Scan for the cell matching the given text and deliver its [X, Y] coordinate at center. 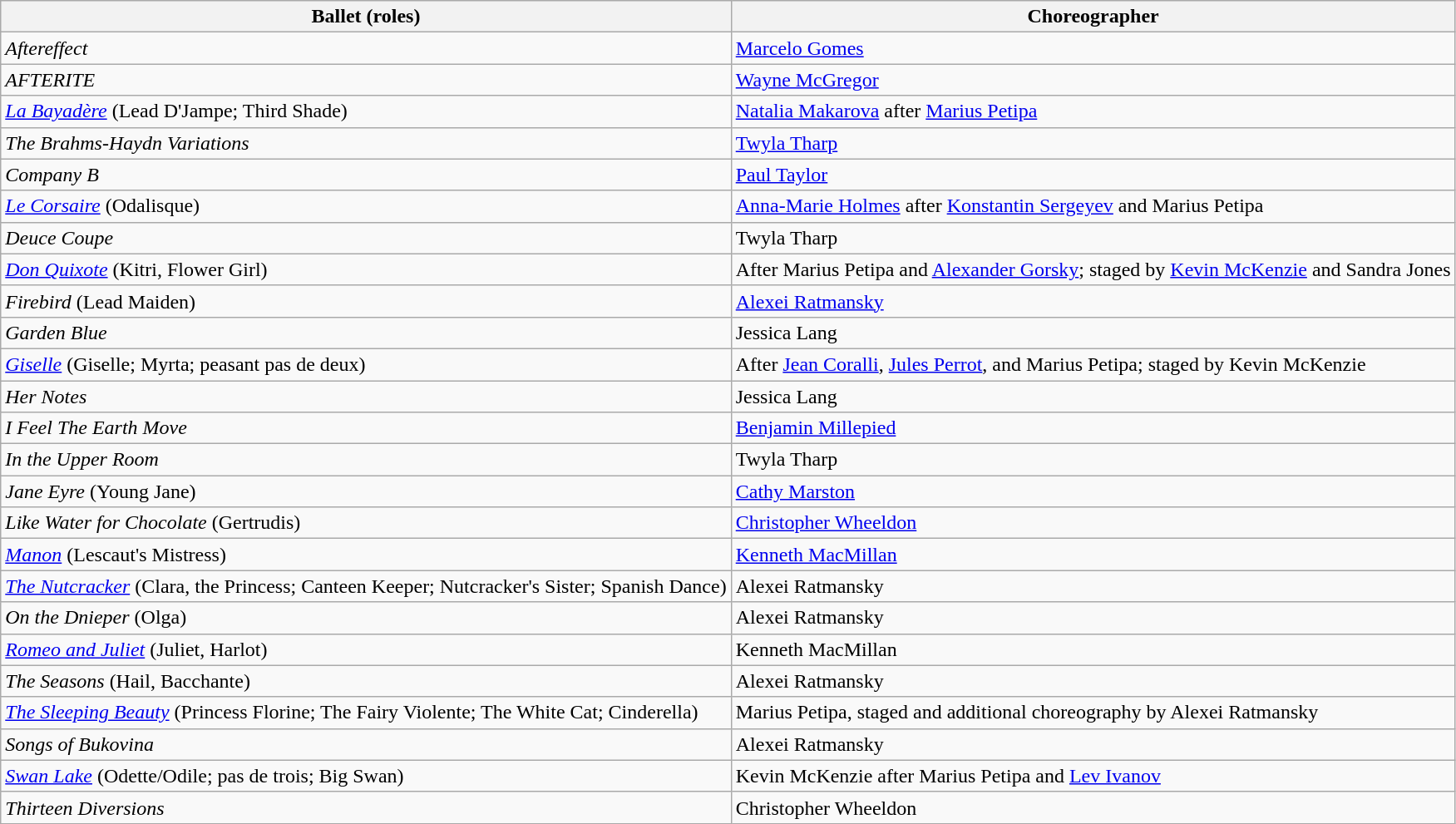
La Bayadère (Lead D'Jampe; Third Shade) [366, 111]
Giselle (Giselle; Myrta; peasant pas de deux) [366, 364]
The Brahms-Haydn Variations [366, 143]
Don Quixote (Kitri, Flower Girl) [366, 269]
Paul Taylor [1093, 175]
Deuce Coupe [366, 238]
AFTERITE [366, 80]
Songs of Bukovina [366, 744]
Kevin McKenzie after Marius Petipa and Lev Ivanov [1093, 776]
After Jean Coralli, Jules Perrot, and Marius Petipa; staged by Kevin McKenzie [1093, 364]
I Feel The Earth Move [366, 428]
Company B [366, 175]
Thirteen Diversions [366, 807]
Aftereffect [366, 48]
Swan Lake (Odette/Odile; pas de trois; Big Swan) [366, 776]
The Sleeping Beauty (Princess Florine; The Fairy Violente; The White Cat; Cinderella) [366, 713]
Jane Eyre (Young Jane) [366, 491]
On the Dnieper (Olga) [366, 618]
Marius Petipa, staged and additional choreography by Alexei Ratmansky [1093, 713]
Choreographer [1093, 17]
Garden Blue [366, 333]
Le Corsaire (Odalisque) [366, 206]
Anna-Marie Holmes after Konstantin Sergeyev and Marius Petipa [1093, 206]
Natalia Makarova after Marius Petipa [1093, 111]
Marcelo Gomes [1093, 48]
Her Notes [366, 397]
After Marius Petipa and Alexander Gorsky; staged by Kevin McKenzie and Sandra Jones [1093, 269]
The Seasons (Hail, Bacchante) [366, 681]
Firebird (Lead Maiden) [366, 301]
Cathy Marston [1093, 491]
Benjamin Millepied [1093, 428]
Like Water for Chocolate (Gertrudis) [366, 523]
Wayne McGregor [1093, 80]
Ballet (roles) [366, 17]
In the Upper Room [366, 460]
The Nutcracker (Clara, the Princess; Canteen Keeper; Nutcracker's Sister; Spanish Dance) [366, 586]
Manon (Lescaut's Mistress) [366, 555]
Romeo and Juliet (Juliet, Harlot) [366, 649]
